Find where the given text appears and provide that cell's center as [x, y] coordinate. 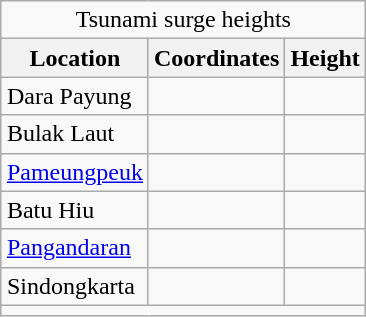
Coordinates [216, 58]
Pameungpeuk [74, 172]
Bulak Laut [74, 134]
Dara Payung [74, 96]
Height [325, 58]
Batu Hiu [74, 210]
Sindongkarta [74, 286]
Location [74, 58]
Tsunami surge heights [183, 20]
Pangandaran [74, 248]
